Locate the cell with the specified text and output its (x, y) center coordinate. 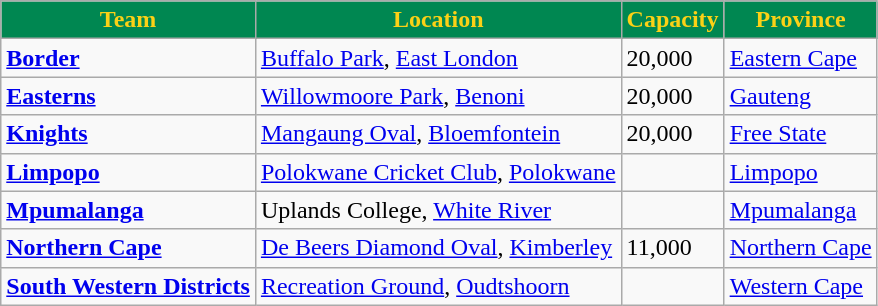
De Beers Diamond Oval, Kimberley (438, 248)
Recreation Ground, Oudtshoorn (438, 286)
Uplands College, White River (438, 210)
Capacity (672, 20)
Team (128, 20)
Mangaung Oval, Bloemfontein (438, 134)
Gauteng (800, 96)
Location (438, 20)
Knights (128, 134)
Free State (800, 134)
Easterns (128, 96)
Eastern Cape (800, 58)
Polokwane Cricket Club, Polokwane (438, 172)
South Western Districts (128, 286)
Willowmoore Park, Benoni (438, 96)
Province (800, 20)
Border (128, 58)
11,000 (672, 248)
Buffalo Park, East London (438, 58)
Western Cape (800, 286)
